Extract the (x, y) coordinate from the center of the cell holding the provided text.  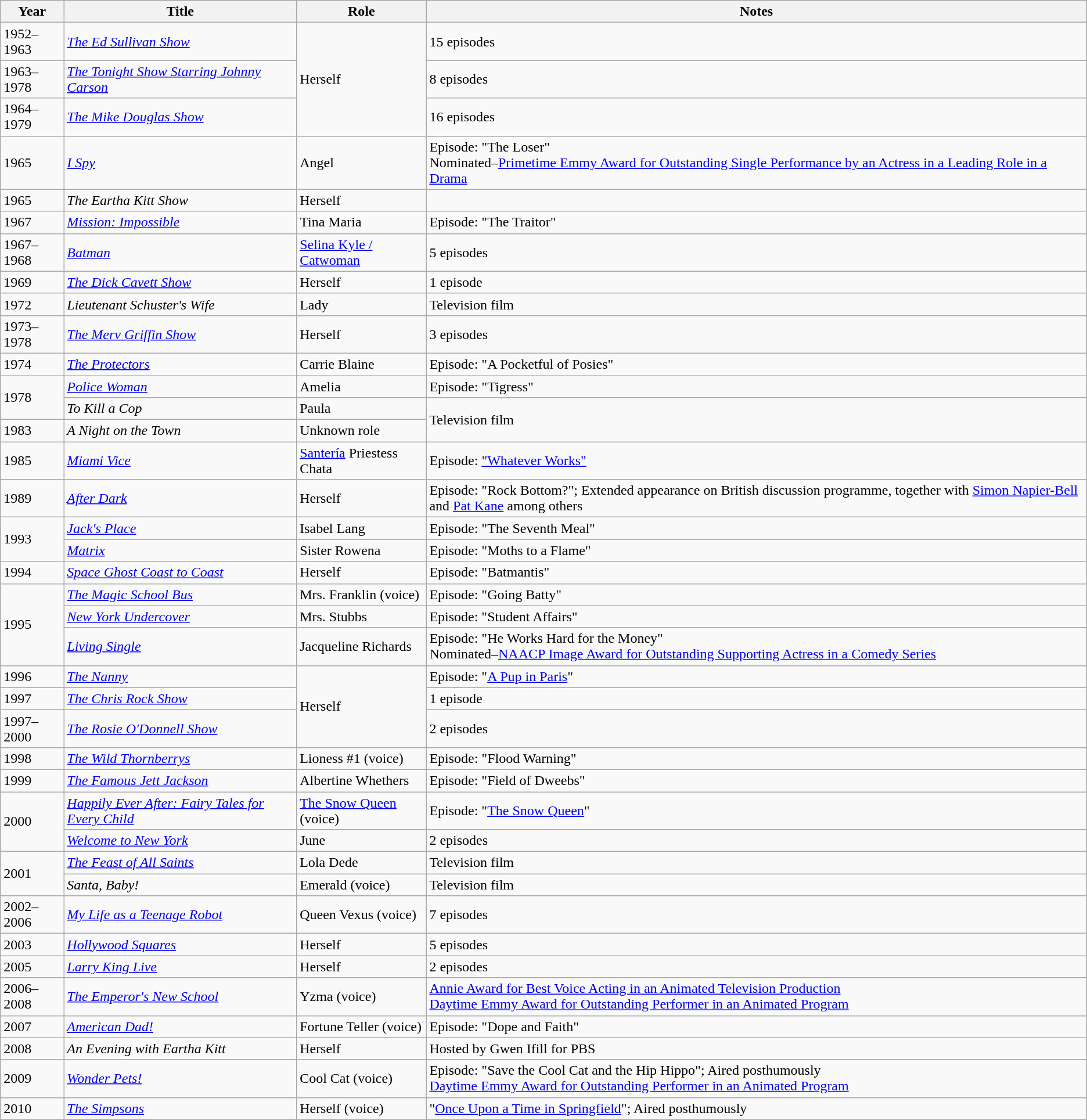
Larry King Live (180, 967)
A Night on the Town (180, 431)
1983 (33, 431)
Episode: "Moths to a Flame" (756, 550)
1998 (33, 758)
Mission: Impossible (180, 222)
The Tonight Show Starring Johnny Carson (180, 79)
The Snow Queen (voice) (361, 811)
Role (361, 12)
The Famous Jett Jackson (180, 780)
Space Ghost Coast to Coast (180, 572)
Episode: "Going Batty" (756, 595)
Santa, Baby! (180, 885)
After Dark (180, 498)
"Once Upon a Time in Springfield"; Aired posthumously (756, 1108)
The Ed Sullivan Show (180, 42)
2008 (33, 1049)
Episode: "Student Affairs" (756, 617)
2001 (33, 874)
Title (180, 12)
Fortune Teller (voice) (361, 1027)
16 episodes (756, 117)
Lady (361, 304)
The Protectors (180, 364)
The Wild Thornberrys (180, 758)
Sister Rowena (361, 550)
Welcome to New York (180, 841)
Santería Priestess Chata (361, 461)
3 episodes (756, 334)
Angel (361, 163)
The Magic School Bus (180, 595)
Mrs. Stubbs (361, 617)
The Chris Rock Show (180, 698)
The Nanny (180, 676)
1967–1968 (33, 252)
Episode: "A Pocketful of Posies" (756, 364)
Jacqueline Richards (361, 647)
Year (33, 12)
The Mike Douglas Show (180, 117)
Episode: "Dope and Faith" (756, 1027)
Lioness #1 (voice) (361, 758)
Hosted by Gwen Ifill for PBS (756, 1049)
Episode: "Batmantis" (756, 572)
Isabel Lang (361, 528)
Jack's Place (180, 528)
1997–2000 (33, 728)
Selina Kyle / Catwoman (361, 252)
Episode: "A Pup in Paris" (756, 676)
1969 (33, 282)
7 episodes (756, 915)
The Merv Griffin Show (180, 334)
Albertine Whethers (361, 780)
1967 (33, 222)
My Life as a Teenage Robot (180, 915)
Carrie Blaine (361, 364)
I Spy (180, 163)
Queen Vexus (voice) (361, 915)
1993 (33, 539)
1997 (33, 698)
2005 (33, 967)
Tina Maria (361, 222)
Wonder Pets! (180, 1079)
Notes (756, 12)
Episode: "Tigress" (756, 386)
Annie Award for Best Voice Acting in an Animated Television Production Daytime Emmy Award for Outstanding Performer in an Animated Program (756, 996)
Episode: "Save the Cool Cat and the Hip Hippo"; Aired posthumously Daytime Emmy Award for Outstanding Performer in an Animated Program (756, 1079)
Cool Cat (voice) (361, 1079)
Episode: "The Loser" Nominated–Primetime Emmy Award for Outstanding Single Performance by an Actress in a Leading Role in a Drama (756, 163)
1972 (33, 304)
2009 (33, 1079)
The Feast of All Saints (180, 863)
Emerald (voice) (361, 885)
Unknown role (361, 431)
1994 (33, 572)
Episode: "Flood Warning" (756, 758)
Amelia (361, 386)
2002–2006 (33, 915)
Episode: "Whatever Works" (756, 461)
1952–1963 (33, 42)
Episode: "Rock Bottom?"; Extended appearance on British discussion programme, together with Simon Napier-Bell and Pat Kane among others (756, 498)
Hollywood Squares (180, 945)
June (361, 841)
Matrix (180, 550)
Batman (180, 252)
2000 (33, 822)
Miami Vice (180, 461)
1995 (33, 625)
An Evening with Eartha Kitt (180, 1049)
Lieutenant Schuster's Wife (180, 304)
Mrs. Franklin (voice) (361, 595)
1964–1979 (33, 117)
1978 (33, 397)
Episode: "The Traitor" (756, 222)
1985 (33, 461)
1996 (33, 676)
15 episodes (756, 42)
Yzma (voice) (361, 996)
The Emperor's New School (180, 996)
The Rosie O'Donnell Show (180, 728)
Herself (voice) (361, 1108)
2007 (33, 1027)
8 episodes (756, 79)
American Dad! (180, 1027)
2006–2008 (33, 996)
1963–1978 (33, 79)
1973–1978 (33, 334)
2003 (33, 945)
Episode: "The Seventh Meal" (756, 528)
1989 (33, 498)
1974 (33, 364)
Paula (361, 409)
2010 (33, 1108)
Episode: "The Snow Queen" (756, 811)
Lola Dede (361, 863)
To Kill a Cop (180, 409)
Episode: "He Works Hard for the Money" Nominated–NAACP Image Award for Outstanding Supporting Actress in a Comedy Series (756, 647)
Episode: "Field of Dweebs" (756, 780)
The Eartha Kitt Show (180, 200)
Police Woman (180, 386)
1999 (33, 780)
Happily Ever After: Fairy Tales for Every Child (180, 811)
Living Single (180, 647)
The Simpsons (180, 1108)
New York Undercover (180, 617)
The Dick Cavett Show (180, 282)
